Find where the given text appears and provide that cell's center as [x, y] coordinate. 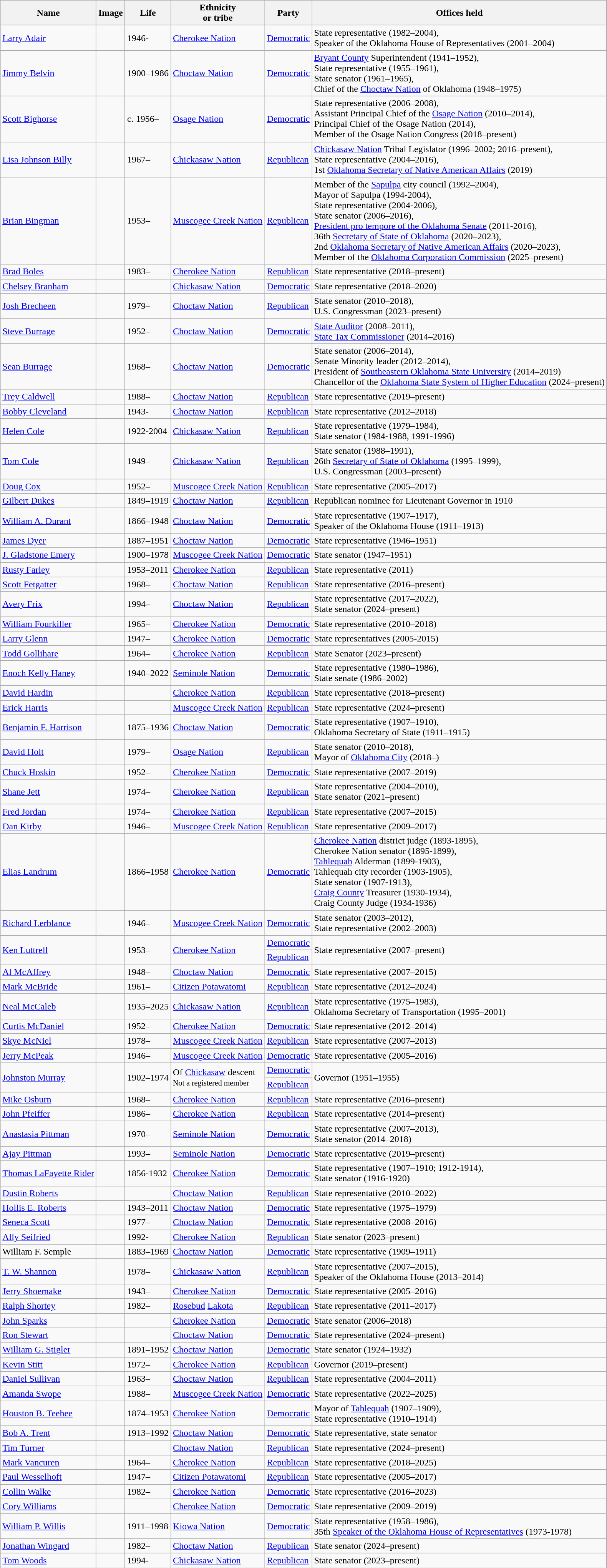
Ajay Pittman [48, 1154]
1900–1986 [148, 73]
State representative (2011) [459, 570]
State representative (1907–1910; 1912-1914),State senator (1916-1920) [459, 1173]
Jonathan Wingard [48, 1546]
State senator (1924–1932) [459, 1350]
State representative (1980–1986), State senate (1986–2002) [459, 673]
State representative (2011–2017) [459, 1306]
Larry Adair [48, 38]
Life [148, 13]
Fred Jordan [48, 812]
1961– [148, 986]
Jimmy Belvin [48, 73]
1883–1969 [148, 1251]
Ethnicityor tribe [218, 13]
Ally Seifried [48, 1237]
1902–1974 [148, 1077]
Skye McNiel [48, 1041]
Johnston Murray [48, 1077]
1866–1948 [148, 521]
Houston B. Teehee [48, 1414]
1953–2011 [148, 570]
William F. Semple [48, 1251]
c. 1956– [148, 119]
Jerry McPeak [48, 1055]
William G. Stigler [48, 1350]
John Pfeiffer [48, 1114]
Party [288, 13]
Chuck Hoskin [48, 772]
1935–2025 [148, 1006]
Scott Fetgatter [48, 584]
Kiowa Nation [218, 1526]
Al McAffrey [48, 972]
Image [111, 13]
Mike Osburn [48, 1099]
1943–2011 [148, 1208]
State representative (2017–2022), State senator (2024–present) [459, 604]
State representative (2014–present) [459, 1114]
1900–1978 [148, 555]
State representative, state senator [459, 1433]
Seneca Scott [48, 1222]
Larry Glenn [48, 638]
Collin Walke [48, 1492]
State representative (2009–2019) [459, 1506]
1972– [148, 1364]
State representative (1975–1983),Oklahoma Secretary of Transportation (1995–2001) [459, 1006]
Hollis E. Roberts [48, 1208]
1911–1998 [148, 1526]
1986– [148, 1114]
David Hardin [48, 693]
T. W. Shannon [48, 1271]
Brad Boles [48, 272]
Dan Kirby [48, 826]
1875–1936 [148, 728]
State senator (1947–1951) [459, 555]
Enoch Kelly Haney [48, 673]
State Senator (2023–present) [459, 653]
Governor (1951–1955) [459, 1077]
James Dyer [48, 540]
State representative (2018–2020) [459, 286]
Amanda Swope [48, 1394]
State senator (2003–2012),State representative (2002–2003) [459, 923]
William A. Durant [48, 521]
State representative (2010–2022) [459, 1193]
State representative (2022–2025) [459, 1394]
John Sparks [48, 1320]
William Fourkiller [48, 624]
1970– [148, 1134]
State senator (1988–1991),26th Secretary of State of Oklahoma (1995–1999),U.S. Congressman (2003–present) [459, 461]
Scott Bighorse [48, 119]
Mayor of Tahlequah (1907–1909),State representative (1910–1914) [459, 1414]
State senator (2010–2018), U.S. Congressman (2023–present) [459, 306]
1946- [148, 38]
1948– [148, 972]
Shane Jett [48, 792]
Neal McCaleb [48, 1006]
Erick Harris [48, 707]
1943– [148, 1291]
State Auditor (2008–2011),State Tax Commissioner (2014–2016) [459, 331]
Doug Cox [48, 486]
State senator (2010–2018),Mayor of Oklahoma City (2018–) [459, 752]
Jerry Shoemake [48, 1291]
1856-1932 [148, 1173]
1992- [148, 1237]
State representative (2009–2017) [459, 826]
J. Gladstone Emery [48, 555]
Ron Stewart [48, 1335]
Paul Wesselhoft [48, 1477]
Kevin Stitt [48, 1364]
State representative (1909–1911) [459, 1251]
State representative (2012–2014) [459, 1026]
Rusty Farley [48, 570]
Sean Burrage [48, 366]
State representative (2004–2010),State senator (2021–present) [459, 792]
1949– [148, 461]
Elias Landrum [48, 872]
Bobby Cleveland [48, 411]
Ken Luttrell [48, 950]
1874–1953 [148, 1414]
David Holt [48, 752]
1922-2004 [148, 431]
Todd Gollihare [48, 653]
1849–1919 [148, 501]
State representative (2007–2013),State senator (2014–2018) [459, 1134]
1983– [148, 272]
Trey Caldwell [48, 396]
Name [48, 13]
Cory Williams [48, 1506]
Steve Burrage [48, 331]
Daniel Sullivan [48, 1379]
Benjamin F. Harrison [48, 728]
State representative (1907–1910),Oklahoma Secretary of State (1911–1915) [459, 728]
State representative (2007–2013) [459, 1041]
1994– [148, 604]
Rosebud Lakota [218, 1306]
Avery Frix [48, 604]
Of Chickasaw descentNot a registered member [218, 1077]
State representative (2012–2024) [459, 986]
1967– [148, 159]
State representative (2018–2025) [459, 1462]
William P. Willis [48, 1526]
1993– [148, 1154]
1866–1958 [148, 872]
State representative (1975–1979) [459, 1208]
Brian Bingman [48, 220]
Curtis McDaniel [48, 1026]
State representative (1979–1984),State senator (1984-1988, 1991-1996) [459, 431]
1891–1952 [148, 1350]
State representative (2008–2016) [459, 1222]
State representative (2012–2018) [459, 411]
State representative (2007–present) [459, 950]
Offices held [459, 13]
State representative (2016–2023) [459, 1492]
Helen Cole [48, 431]
State representative (1958–1986),35th Speaker of the Oklahoma House of Representatives (1973-1978) [459, 1526]
Richard Lerblance [48, 923]
1963– [148, 1379]
Dustin Roberts [48, 1193]
State senator (2024–present) [459, 1546]
State representatives (2005-2015) [459, 638]
Josh Brecheen [48, 306]
Bob A. Trent [48, 1433]
State representative (2010–2018) [459, 624]
1994- [148, 1560]
Mark McBride [48, 986]
State representative (1982–2004),Speaker of the Oklahoma House of Representatives (2001–2004) [459, 38]
Ralph Shortey [48, 1306]
1965– [148, 624]
1943- [148, 411]
1977– [148, 1222]
State representative (1946–1951) [459, 540]
Thomas LaFayette Rider [48, 1173]
State senator (2006–2018) [459, 1320]
Governor (2019–present) [459, 1364]
Lisa Johnson Billy [48, 159]
State representative (2007–2015),Speaker of the Oklahoma House (2013–2014) [459, 1271]
Mark Vancuren [48, 1462]
Gilbert Dukes [48, 501]
Tom Cole [48, 461]
1887–1951 [148, 540]
Republican nominee for Lieutenant Governor in 1910 [459, 501]
State representative (2007–2019) [459, 772]
Anastasia Pittman [48, 1134]
Tim Turner [48, 1448]
State representative (2004–2011) [459, 1379]
Chelsey Branham [48, 286]
Tom Woods [48, 1560]
1913–1992 [148, 1433]
State representative (1907–1917),Speaker of the Oklahoma House (1911–1913) [459, 521]
1940–2022 [148, 673]
